Search for the cell housing the specified text and yield its (X, Y) center coordinate. 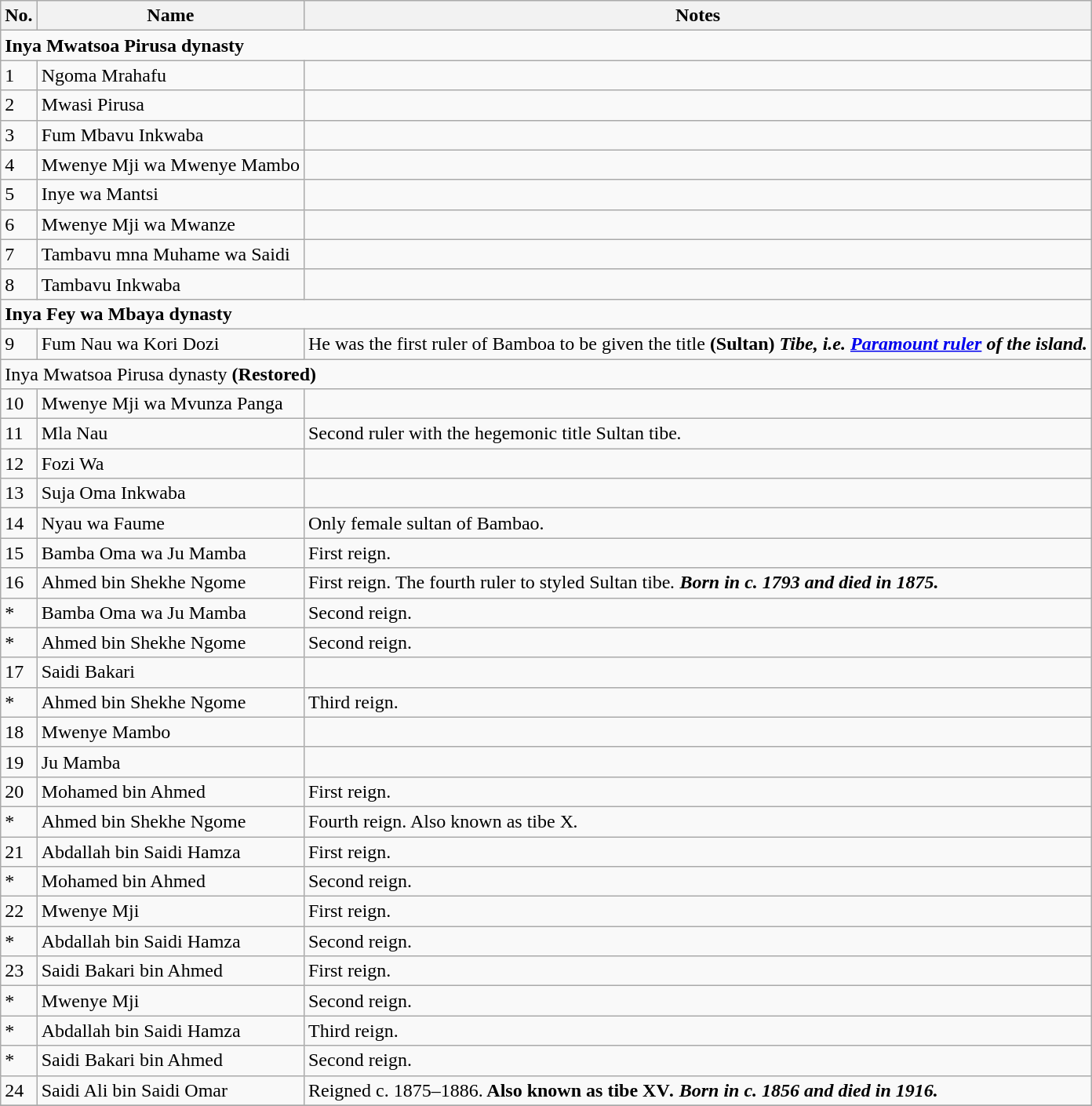
Nyau wa Faume (170, 523)
Inye wa Mantsi (170, 195)
24 (19, 1090)
12 (19, 464)
Notes (697, 16)
No. (19, 16)
21 (19, 851)
Inya Fey wa Mbaya dynasty (546, 314)
22 (19, 911)
20 (19, 791)
Mwenye Mji wa Mwanze (170, 224)
Mwenye Mji wa Mwenye Mambo (170, 165)
Second ruler with the hegemonic title Sultan tibe. (697, 434)
15 (19, 553)
Fum Nau wa Kori Dozi (170, 344)
Ngoma Mrahafu (170, 75)
4 (19, 165)
Fourth reign. Also known as tibe X. (697, 821)
9 (19, 344)
He was the first ruler of Bamboa to be given the title (Sultan) Tibe, i.e. Paramount ruler of the island. (697, 344)
Inya Mwatsoa Pirusa dynasty (Restored) (546, 374)
19 (19, 762)
Fum Mbavu Inkwaba (170, 135)
Reigned c. 1875–1886. Also known as tibe XV. Born in c. 1856 and died in 1916. (697, 1090)
Inya Mwatsoa Pirusa dynasty (546, 45)
14 (19, 523)
10 (19, 404)
Tambavu mna Muhame wa Saidi (170, 254)
8 (19, 284)
Fozi Wa (170, 464)
Name (170, 16)
Saidi Ali bin Saidi Omar (170, 1090)
Ju Mamba (170, 762)
First reign. The fourth ruler to styled Sultan tibe. Born in c. 1793 and died in 1875. (697, 583)
11 (19, 434)
Mwenye Mambo (170, 732)
Only female sultan of Bambao. (697, 523)
Mwenye Mji wa Mvunza Panga (170, 404)
16 (19, 583)
2 (19, 105)
5 (19, 195)
Saidi Bakari (170, 672)
1 (19, 75)
Mla Nau (170, 434)
Suja Oma Inkwaba (170, 493)
6 (19, 224)
7 (19, 254)
18 (19, 732)
13 (19, 493)
17 (19, 672)
3 (19, 135)
Mwasi Pirusa (170, 105)
Tambavu Inkwaba (170, 284)
23 (19, 971)
